Search for the cell housing the specified text and yield its (x, y) center coordinate. 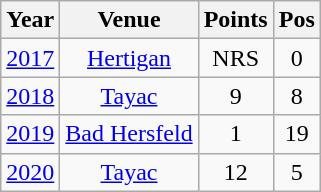
Bad Hersfeld (129, 134)
19 (296, 134)
Hertigan (129, 58)
NRS (236, 58)
12 (236, 172)
2020 (30, 172)
9 (236, 96)
8 (296, 96)
2018 (30, 96)
Pos (296, 20)
1 (236, 134)
2017 (30, 58)
2019 (30, 134)
Points (236, 20)
0 (296, 58)
5 (296, 172)
Venue (129, 20)
Year (30, 20)
